For the text-containing cell, return its midpoint in (X, Y) coordinate format. 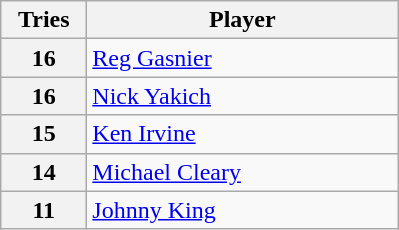
Player (242, 20)
Ken Irvine (242, 134)
Nick Yakich (242, 96)
11 (44, 210)
14 (44, 172)
Reg Gasnier (242, 58)
Tries (44, 20)
Johnny King (242, 210)
15 (44, 134)
Michael Cleary (242, 172)
